Extract the (X, Y) coordinate from the center of the cell holding the provided text.  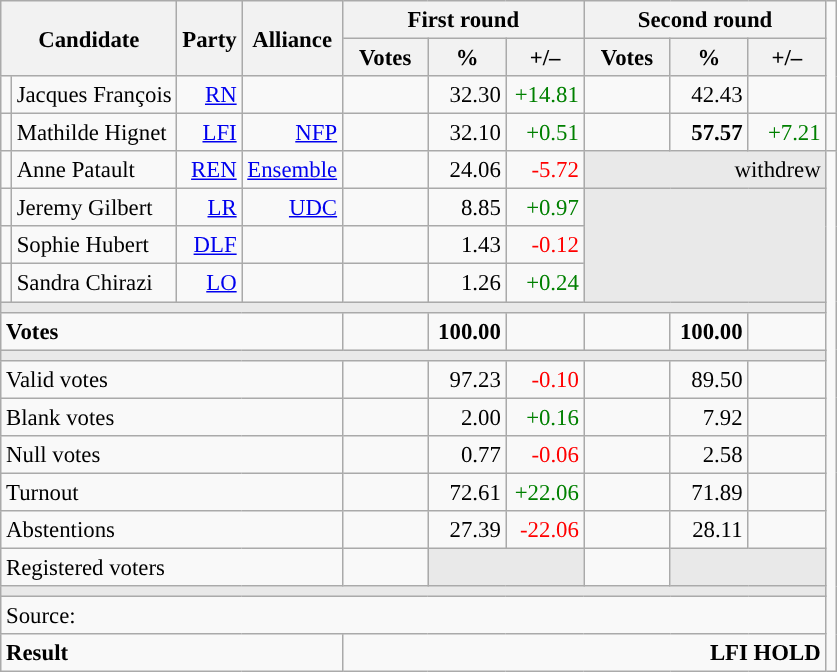
+14.81 (545, 95)
1.43 (467, 245)
REN (210, 170)
NFP (292, 133)
Result (172, 653)
+0.24 (545, 283)
24.06 (467, 170)
32.10 (467, 133)
Jeremy Gilbert (94, 208)
7.92 (709, 417)
-22.06 (545, 530)
Abstentions (172, 530)
8.85 (467, 208)
2.58 (709, 455)
LR (210, 208)
DLF (210, 245)
Registered voters (172, 567)
Anne Patault (94, 170)
Ensemble (292, 170)
32.30 (467, 95)
Blank votes (172, 417)
Party (210, 38)
LO (210, 283)
89.50 (709, 379)
97.23 (467, 379)
Jacques François (94, 95)
Second round (705, 20)
Turnout (172, 492)
27.39 (467, 530)
1.26 (467, 283)
+0.16 (545, 417)
LFI HOLD (584, 653)
-0.06 (545, 455)
LFI (210, 133)
-0.10 (545, 379)
2.00 (467, 417)
Candidate (89, 38)
+0.97 (545, 208)
Null votes (172, 455)
71.89 (709, 492)
Valid votes (172, 379)
UDC (292, 208)
First round (463, 20)
28.11 (709, 530)
-5.72 (545, 170)
Source: (414, 616)
Mathilde Hignet (94, 133)
Sandra Chirazi (94, 283)
42.43 (709, 95)
RN (210, 95)
-0.12 (545, 245)
+0.51 (545, 133)
0.77 (467, 455)
withdrew (705, 170)
Sophie Hubert (94, 245)
72.61 (467, 492)
+22.06 (545, 492)
+7.21 (787, 133)
57.57 (709, 133)
Alliance (292, 38)
